Output the [x, y] coordinate of the center of the cell containing the given text.  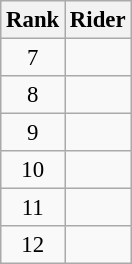
12 [33, 245]
9 [33, 133]
11 [33, 208]
8 [33, 95]
10 [33, 170]
7 [33, 58]
Rider [98, 20]
Rank [33, 20]
